Identify which cell holds the provided text, then report its [X, Y] central coordinate. 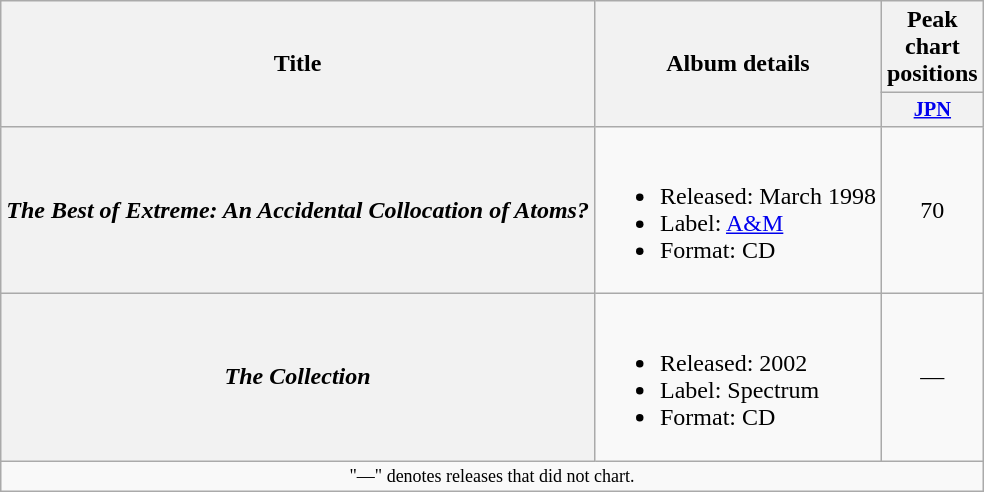
"—" denotes releases that did not chart. [492, 476]
The Collection [298, 378]
Peak chart positions [932, 47]
— [932, 378]
Released: 2002Label: SpectrumFormat: CD [738, 378]
JPN [932, 110]
Title [298, 64]
Album details [738, 64]
Released: March 1998Label: A&MFormat: CD [738, 210]
70 [932, 210]
The Best of Extreme: An Accidental Collocation of Atoms? [298, 210]
